Identify which cell holds the provided text, then report its [x, y] central coordinate. 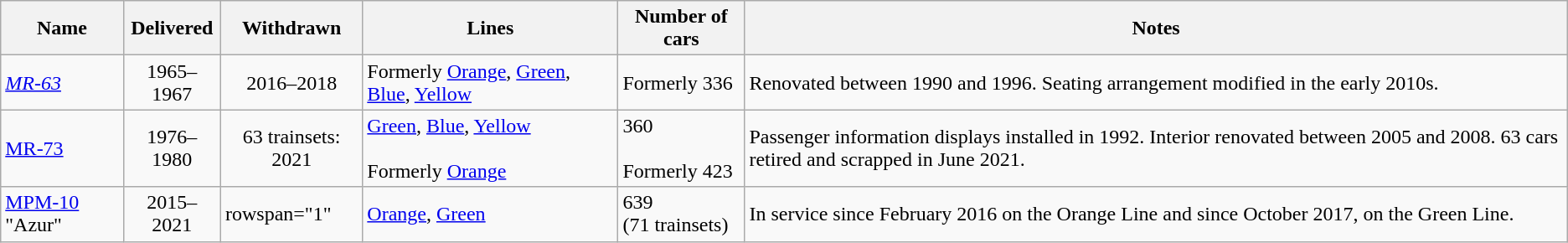
Lines [491, 28]
360Formerly 423 [682, 148]
MPM-10 "Azur" [62, 215]
Renovated between 1990 and 1996. Seating arrangement modified in the early 2010s. [1156, 82]
Passenger information displays installed in 1992. Interior renovated between 2005 and 2008. 63 cars retired and scrapped in June 2021. [1156, 148]
MR-63 [62, 82]
1965–1967 [172, 82]
Number of cars [682, 28]
Green, Blue, YellowFormerly Orange [491, 148]
639(71 trainsets) [682, 215]
63 trainsets: 2021 [291, 148]
Formerly 336 [682, 82]
MR-73 [62, 148]
2016–2018 [291, 82]
Orange, Green [491, 215]
Withdrawn [291, 28]
Name [62, 28]
2015–2021 [172, 215]
Delivered [172, 28]
In service since February 2016 on the Orange Line and since October 2017, on the Green Line. [1156, 215]
rowspan="1" [291, 215]
Formerly Orange, Green, Blue, Yellow [491, 82]
Notes [1156, 28]
1976–1980 [172, 148]
